Locate the cell with the specified text and output its (X, Y) center coordinate. 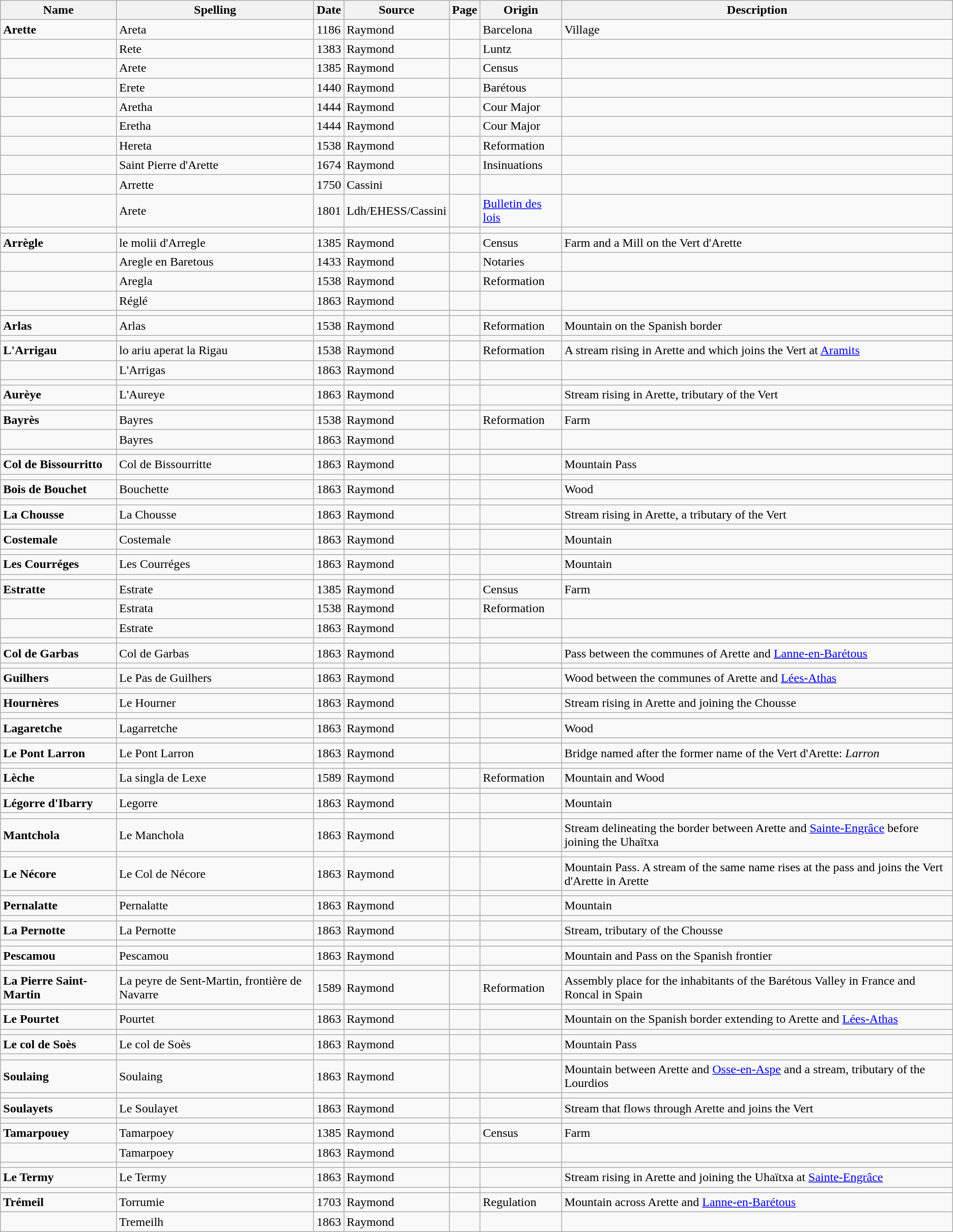
Bulletin des lois (521, 211)
1674 (329, 165)
1703 (329, 1202)
Stream, tributary of the Chousse (757, 931)
Mountain on the Spanish border (757, 326)
Col de Bissourritto (59, 464)
Lagaretche (59, 728)
Source (396, 10)
Wood between the communes of Arette and Lées-Athas (757, 678)
Arette (59, 30)
1186 (329, 30)
Luntz (521, 49)
Arrette (215, 184)
Aregla (215, 281)
Tremeilh (215, 1222)
Le Col de Nécore (215, 873)
La singla de Lexe (215, 778)
1801 (329, 211)
Farm and a Mill on the Vert d'Arette (757, 243)
Bayrès (59, 420)
Torrumie (215, 1202)
Rete (215, 49)
Date (329, 10)
Soulayets (59, 1108)
L'Arrigau (59, 351)
Trémeil (59, 1202)
A stream rising in Arette and which joins the Vert at Aramits (757, 351)
1433 (329, 262)
Mountain and Pass on the Spanish frontier (757, 956)
Cassini (396, 184)
Pass between the communes of Arette and Lanne-en-Barétous (757, 653)
Erete (215, 88)
Spelling (215, 10)
Ldh/EHESS/Cassini (396, 211)
Aurèye (59, 395)
Mountain and Wood (757, 778)
Estrata (215, 609)
Stream rising in Arette, a tributary of the Vert (757, 514)
Areta (215, 30)
Le Pas de Guilhers (215, 678)
Barcelona (521, 30)
1440 (329, 88)
Mountain across Arette and Lanne-en-Barétous (757, 1202)
Bois de Bouchet (59, 490)
Col de Bissourritte (215, 464)
Mountain between Arette and Osse-en-Aspe and a stream, tributary of the Lourdios (757, 1076)
Mountain Pass. A stream of the same name rises at the pass and joins the Vert d'Arette in Arette (757, 873)
Barétous (521, 88)
Stream rising in Arette and joining the Uhaïtxa at Sainte-Engrâce (757, 1178)
Stream delineating the border between Arette and Sainte-Engrâce before joining the Uhaïtxa (757, 835)
Description (757, 10)
Legorre (215, 803)
Pourtet (215, 1019)
Notaries (521, 262)
Lèche (59, 778)
Mantchola (59, 835)
1750 (329, 184)
Bridge named after the former name of the Vert d'Arette: Larron (757, 753)
Le Soulayet (215, 1108)
lo ariu aperat la Rigau (215, 351)
Insinuations (521, 165)
Réglé (215, 301)
Aregle en Baretous (215, 262)
L'Aureye (215, 395)
Name (59, 10)
Stream rising in Arette and joining the Chousse (757, 703)
Tamarpouey (59, 1133)
Saint Pierre d'Arette (215, 165)
La Pierre Saint-Martin (59, 987)
Stream rising in Arette, tributary of the Vert (757, 395)
La peyre de Sent-Martin, frontière de Navarre (215, 987)
Aretha (215, 107)
Assembly place for the inhabitants of the Barétous Valley in France and Roncal in Spain (757, 987)
Le Pourtet (59, 1019)
Page (465, 10)
Lagarretche (215, 728)
Estratte (59, 589)
Hereta (215, 146)
Le Manchola (215, 835)
1383 (329, 49)
Légorre d'Ibarry (59, 803)
L'Arrigas (215, 370)
le molii d'Arregle (215, 243)
Le Hourner (215, 703)
Origin (521, 10)
Eretha (215, 126)
Bouchette (215, 490)
Regulation (521, 1202)
Village (757, 30)
Guilhers (59, 678)
Mountain on the Spanish border extending to Arette and Lées-Athas (757, 1019)
Arrègle (59, 243)
Hournères (59, 703)
Stream that flows through Arette and joins the Vert (757, 1108)
Le Nécore (59, 873)
